Locate the cell with the specified text and output its [x, y] center coordinate. 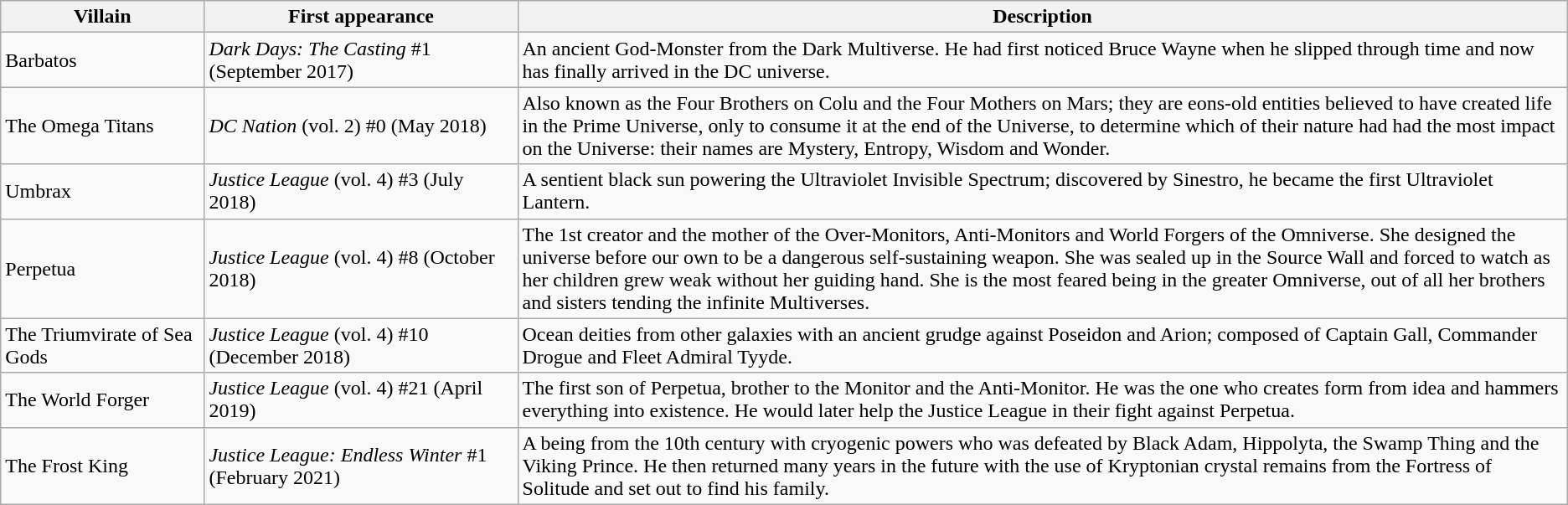
DC Nation (vol. 2) #0 (May 2018) [361, 126]
The Omega Titans [102, 126]
Justice League (vol. 4) #3 (July 2018) [361, 191]
Justice League (vol. 4) #8 (October 2018) [361, 268]
The World Forger [102, 400]
The Frost King [102, 466]
Description [1042, 17]
The Triumvirate of Sea Gods [102, 345]
Villain [102, 17]
Dark Days: The Casting #1 (September 2017) [361, 60]
A sentient black sun powering the Ultraviolet Invisible Spectrum; discovered by Sinestro, he became the first Ultraviolet Lantern. [1042, 191]
Barbatos [102, 60]
Justice League (vol. 4) #10 (December 2018) [361, 345]
First appearance [361, 17]
Justice League: Endless Winter #1 (February 2021) [361, 466]
Umbrax [102, 191]
Justice League (vol. 4) #21 (April 2019) [361, 400]
Perpetua [102, 268]
